Return [x, y] of the center of cell containing provided text 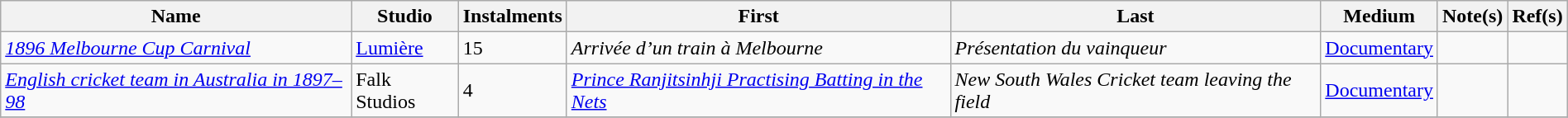
Arrivée d’un train à Melbourne [758, 48]
Last [1135, 17]
15 [513, 48]
Prince Ranjitsinhji Practising Batting in the Nets [758, 91]
First [758, 17]
Name [176, 17]
Studio [405, 17]
Instalments [513, 17]
Présentation du vainqueur [1135, 48]
Note(s) [1472, 17]
4 [513, 91]
Falk Studios [405, 91]
1896 Melbourne Cup Carnival [176, 48]
English cricket team in Australia in 1897–98 [176, 91]
Ref(s) [1537, 17]
New South Wales Cricket team leaving the field [1135, 91]
Medium [1379, 17]
Lumière [405, 48]
